From the cell containing the given text, extract its center point as [X, Y] coordinate. 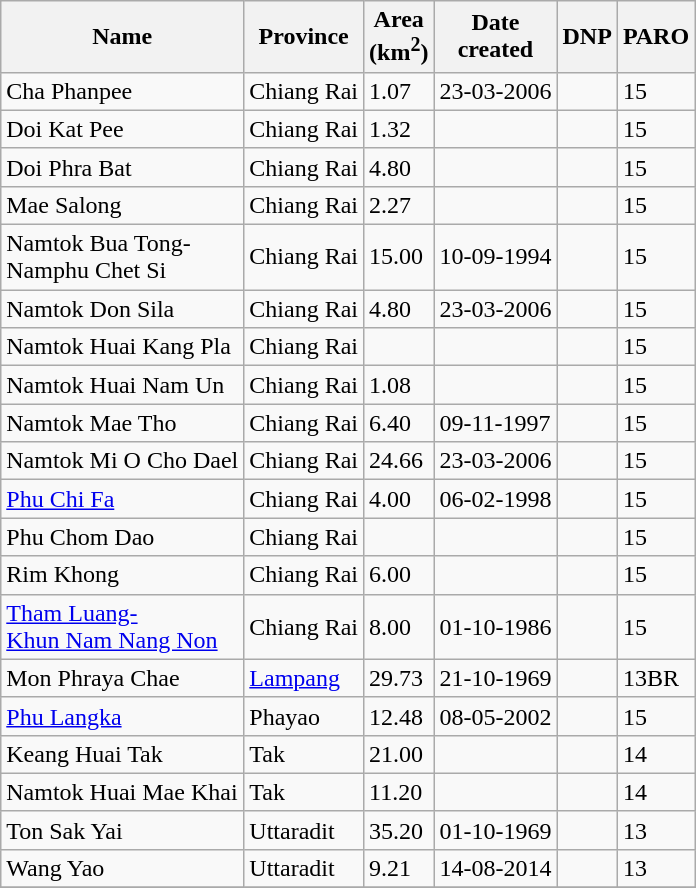
Tham Luang-Khun Nam Nang Non [122, 626]
12.48 [399, 716]
Name [122, 37]
10-09-1994 [496, 258]
Rim Khong [122, 575]
8.00 [399, 626]
Namtok Bua Tong-Namphu Chet Si [122, 258]
Province [304, 37]
01-10-1986 [496, 626]
Keang Huai Tak [122, 754]
1.08 [399, 385]
35.20 [399, 830]
Wang Yao [122, 868]
29.73 [399, 678]
24.66 [399, 461]
11.20 [399, 792]
Doi Phra Bat [122, 167]
06-02-1998 [496, 499]
13BR [656, 678]
6.40 [399, 423]
Namtok Mae Tho [122, 423]
Namtok Mi O Cho Dael [122, 461]
Namtok Huai Kang Pla [122, 347]
08-05-2002 [496, 716]
Namtok Huai Nam Un [122, 385]
21-10-1969 [496, 678]
1.32 [399, 129]
9.21 [399, 868]
1.07 [399, 91]
Namtok Don Sila [122, 309]
09-11-1997 [496, 423]
4.00 [399, 499]
Cha Phanpee [122, 91]
Phu Chom Dao [122, 537]
Datecreated [496, 37]
Ton Sak Yai [122, 830]
Mae Salong [122, 205]
2.27 [399, 205]
Namtok Huai Mae Khai [122, 792]
14-08-2014 [496, 868]
Doi Kat Pee [122, 129]
15.00 [399, 258]
Phayao [304, 716]
Lampang [304, 678]
Area(km2) [399, 37]
DNP [587, 37]
01-10-1969 [496, 830]
Phu Chi Fa [122, 499]
21.00 [399, 754]
Phu Langka [122, 716]
6.00 [399, 575]
PARO [656, 37]
Mon Phraya Chae [122, 678]
